Find where the given text appears and provide that cell's center as [x, y] coordinate. 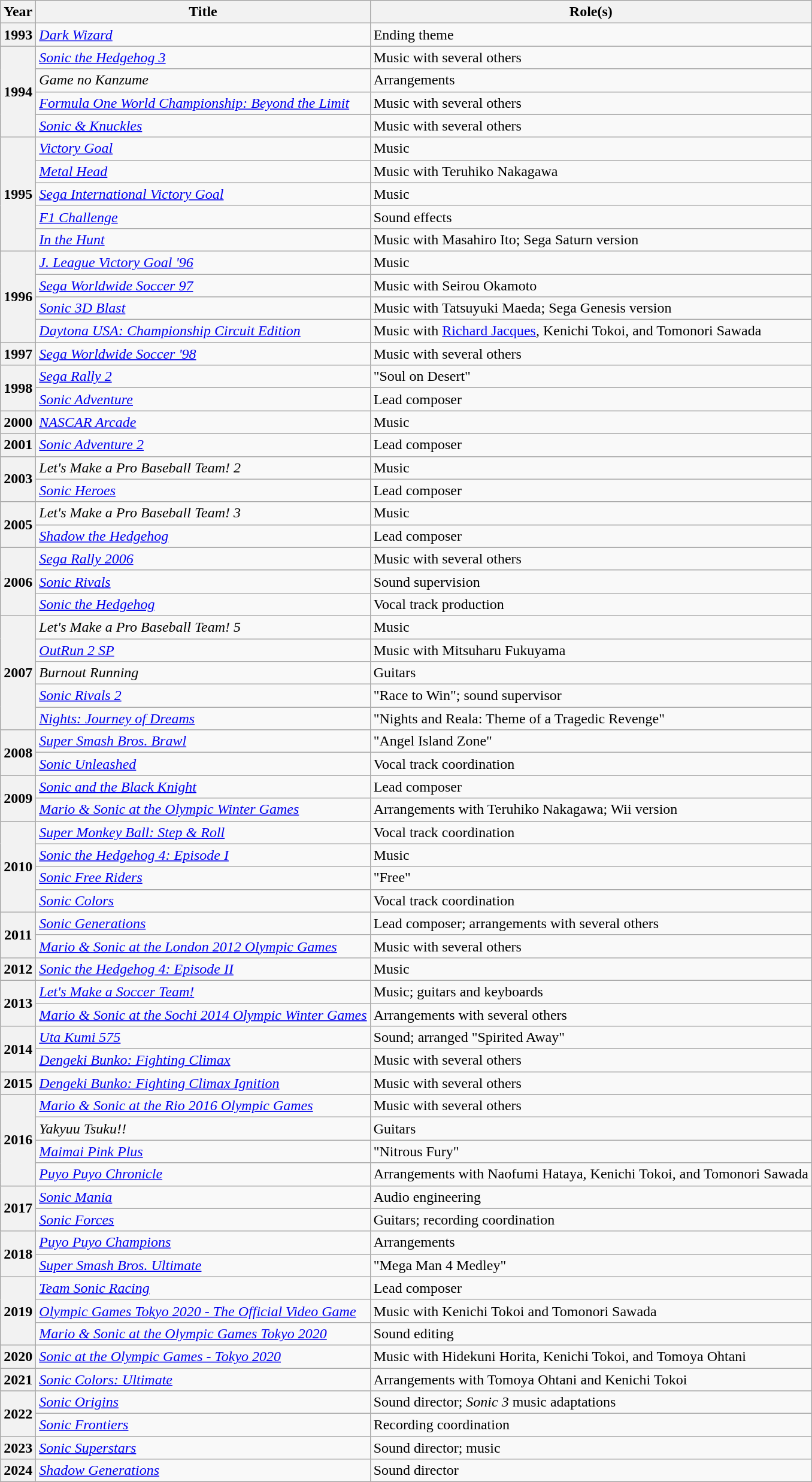
Sonic at the Olympic Games - Tokyo 2020 [203, 1356]
Team Sonic Racing [203, 1288]
Super Smash Bros. Ultimate [203, 1265]
Shadow Generations [203, 1471]
Nights: Journey of Dreams [203, 719]
2019 [18, 1311]
Music; guitars and keyboards [590, 992]
Title [203, 12]
Sonic Rivals [203, 581]
Arrangements with several others [590, 1015]
Mario & Sonic at the Sochi 2014 Olympic Winter Games [203, 1015]
Sega Worldwide Soccer '98 [203, 354]
2008 [18, 753]
Daytona USA: Championship Circuit Edition [203, 331]
2015 [18, 1083]
Sega Rally 2 [203, 377]
2021 [18, 1379]
Let's Make a Soccer Team! [203, 992]
Yakyuu Tsuku!! [203, 1129]
Sonic the Hedgehog 3 [203, 57]
Sonic & Knuckles [203, 126]
Sonic and the Black Knight [203, 787]
2013 [18, 1003]
Sonic Rivals 2 [203, 696]
"Free" [590, 878]
Vocal track production [590, 604]
Arrangements with Teruhiko Nakagawa; Wii version [590, 810]
Arrangements with Tomoya Ohtani and Kenichi Tokoi [590, 1379]
Lead composer; arrangements with several others [590, 923]
Sonic the Hedgehog [203, 604]
Sonic Origins [203, 1402]
Sonic Frontiers [203, 1425]
Dark Wizard [203, 35]
2014 [18, 1049]
Ending theme [590, 35]
Dengeki Bunko: Fighting Climax Ignition [203, 1083]
Sound supervision [590, 581]
Metal Head [203, 171]
OutRun 2 SP [203, 650]
Sega Worldwide Soccer 97 [203, 286]
Sonic Colors: Ultimate [203, 1379]
2003 [18, 479]
2000 [18, 422]
Super Smash Bros. Brawl [203, 741]
2017 [18, 1208]
Maimai Pink Plus [203, 1151]
2001 [18, 445]
Mario & Sonic at the Olympic Winter Games [203, 810]
Let's Make a Pro Baseball Team! 5 [203, 627]
Music with Teruhiko Nakagawa [590, 171]
Music with Hidekuni Horita, Kenichi Tokoi, and Tomoya Ohtani [590, 1356]
Sonic Generations [203, 923]
Sonic Colors [203, 901]
2020 [18, 1356]
1995 [18, 194]
2023 [18, 1448]
Sound director [590, 1471]
Formula One World Championship: Beyond the Limit [203, 103]
Uta Kumi 575 [203, 1038]
Burnout Running [203, 673]
"Nitrous Fury" [590, 1151]
Arrangements with Naofumi Hataya, Kenichi Tokoi, and Tomonori Sawada [590, 1174]
Role(s) [590, 12]
1997 [18, 354]
2012 [18, 969]
"Mega Man 4 Medley" [590, 1265]
1994 [18, 92]
2011 [18, 935]
Mario & Sonic at the Olympic Games Tokyo 2020 [203, 1334]
Sonic Heroes [203, 490]
1996 [18, 296]
Mario & Sonic at the Rio 2016 Olympic Games [203, 1106]
Music with Seirou Okamoto [590, 286]
Puyo Puyo Chronicle [203, 1174]
F1 Challenge [203, 217]
Sound editing [590, 1334]
Shadow the Hedgehog [203, 536]
Year [18, 12]
2010 [18, 866]
2022 [18, 1414]
Guitars; recording coordination [590, 1220]
2007 [18, 672]
1993 [18, 35]
Music with Tatsuyuki Maeda; Sega Genesis version [590, 308]
1998 [18, 388]
2018 [18, 1254]
Sonic Mania [203, 1197]
"Nights and Reala: Theme of a Tragedic Revenge" [590, 719]
Sound director; Sonic 3 music adaptations [590, 1402]
Sonic the Hedgehog 4: Episode I [203, 855]
In the Hunt [203, 240]
Sonic Unleashed [203, 764]
Sega International Victory Goal [203, 194]
Music with Richard Jacques, Kenichi Tokoi, and Tomonori Sawada [590, 331]
Dengeki Bunko: Fighting Climax [203, 1060]
Puyo Puyo Champions [203, 1242]
NASCAR Arcade [203, 422]
Music with Mitsuharu Fukuyama [590, 650]
Sonic Adventure 2 [203, 445]
Music with Masahiro Ito; Sega Saturn version [590, 240]
Sound effects [590, 217]
Sonic 3D Blast [203, 308]
Sonic Free Riders [203, 878]
2005 [18, 525]
Sega Rally 2006 [203, 559]
Let's Make a Pro Baseball Team! 2 [203, 468]
"Race to Win"; sound supervisor [590, 696]
Music with Kenichi Tokoi and Tomonori Sawada [590, 1311]
"Angel Island Zone" [590, 741]
Mario & Sonic at the London 2012 Olympic Games [203, 946]
2009 [18, 798]
Super Monkey Ball: Step & Roll [203, 832]
Game no Kanzume [203, 80]
Sonic Superstars [203, 1448]
Sonic Adventure [203, 399]
2006 [18, 581]
J. League Victory Goal '96 [203, 262]
Recording coordination [590, 1425]
"Soul on Desert" [590, 377]
2016 [18, 1140]
Sonic Forces [203, 1220]
Olympic Games Tokyo 2020 - The Official Video Game [203, 1311]
Audio engineering [590, 1197]
Sonic the Hedgehog 4: Episode II [203, 969]
Sound; arranged "Spirited Away" [590, 1038]
2024 [18, 1471]
Victory Goal [203, 148]
Let's Make a Pro Baseball Team! 3 [203, 513]
Sound director; music [590, 1448]
